Determine the (x, y) coordinate at the center of the cell enclosing the given text.  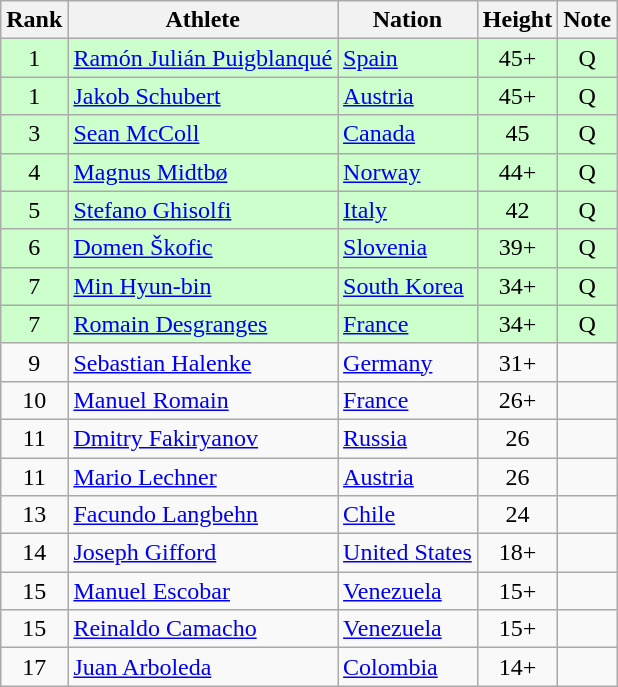
Russia (408, 438)
31+ (517, 362)
Joseph Gifford (203, 553)
Min Hyun-bin (203, 286)
10 (34, 400)
4 (34, 172)
45 (517, 134)
Magnus Midtbø (203, 172)
Reinaldo Camacho (203, 629)
United States (408, 553)
Ramón Julián Puigblanqué (203, 58)
Jakob Schubert (203, 96)
5 (34, 210)
9 (34, 362)
Mario Lechner (203, 477)
44+ (517, 172)
Facundo Langbehn (203, 515)
Spain (408, 58)
17 (34, 667)
Stefano Ghisolfi (203, 210)
14 (34, 553)
Juan Arboleda (203, 667)
Rank (34, 20)
Sebastian Halenke (203, 362)
42 (517, 210)
Germany (408, 362)
Sean McColl (203, 134)
Note (588, 20)
Height (517, 20)
Norway (408, 172)
Slovenia (408, 248)
Domen Škofic (203, 248)
Romain Desgranges (203, 324)
Chile (408, 515)
Nation (408, 20)
14+ (517, 667)
3 (34, 134)
Canada (408, 134)
Athlete (203, 20)
South Korea (408, 286)
26+ (517, 400)
39+ (517, 248)
Dmitry Fakiryanov (203, 438)
24 (517, 515)
13 (34, 515)
Colombia (408, 667)
6 (34, 248)
Italy (408, 210)
18+ (517, 553)
Manuel Escobar (203, 591)
Manuel Romain (203, 400)
